Locate the cell with the specified text and output its [X, Y] center coordinate. 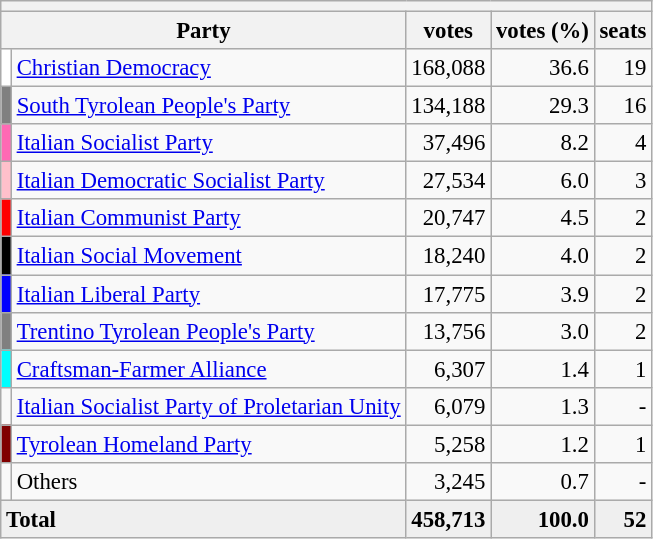
Tyrolean Homeland Party [208, 444]
Total [204, 519]
6.0 [543, 181]
1.2 [543, 444]
6,307 [448, 369]
3.9 [543, 294]
3 [622, 181]
3,245 [448, 482]
4.0 [543, 256]
100.0 [543, 519]
4 [622, 143]
18,240 [448, 256]
52 [622, 519]
19 [622, 68]
0.7 [543, 482]
Italian Communist Party [208, 219]
13,756 [448, 331]
20,747 [448, 219]
1.4 [543, 369]
Party [204, 31]
Trentino Tyrolean People's Party [208, 331]
votes [448, 31]
Others [208, 482]
3.0 [543, 331]
Italian Socialist Party of Proletarian Unity [208, 406]
Italian Social Movement [208, 256]
4.5 [543, 219]
8.2 [543, 143]
29.3 [543, 106]
Craftsman-Farmer Alliance [208, 369]
votes (%) [543, 31]
5,258 [448, 444]
37,496 [448, 143]
Christian Democracy [208, 68]
Italian Democratic Socialist Party [208, 181]
134,188 [448, 106]
seats [622, 31]
17,775 [448, 294]
168,088 [448, 68]
Italian Socialist Party [208, 143]
1.3 [543, 406]
6,079 [448, 406]
36.6 [543, 68]
South Tyrolean People's Party [208, 106]
458,713 [448, 519]
Italian Liberal Party [208, 294]
16 [622, 106]
27,534 [448, 181]
